Pinpoint the cell where the given text exists, returning its [x, y] midpoint coordinate. 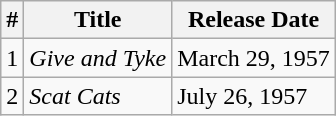
Release Date [254, 20]
Title [98, 20]
Give and Tyke [98, 58]
March 29, 1957 [254, 58]
July 26, 1957 [254, 96]
2 [12, 96]
Scat Cats [98, 96]
# [12, 20]
1 [12, 58]
